Provide the [x, y] coordinate of the cell's center where the given text is located.  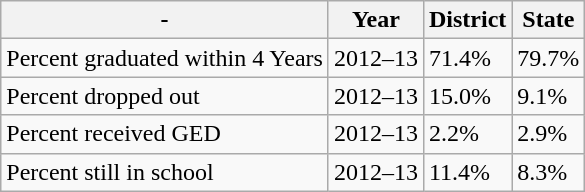
71.4% [467, 58]
Percent dropped out [165, 96]
8.3% [548, 172]
District [467, 20]
11.4% [467, 172]
Percent received GED [165, 134]
Year [376, 20]
9.1% [548, 96]
2.2% [467, 134]
Percent still in school [165, 172]
Percent graduated within 4 Years [165, 58]
- [165, 20]
2.9% [548, 134]
79.7% [548, 58]
State [548, 20]
15.0% [467, 96]
